Provide the [x, y] coordinate of the cell's center where the given text is located.  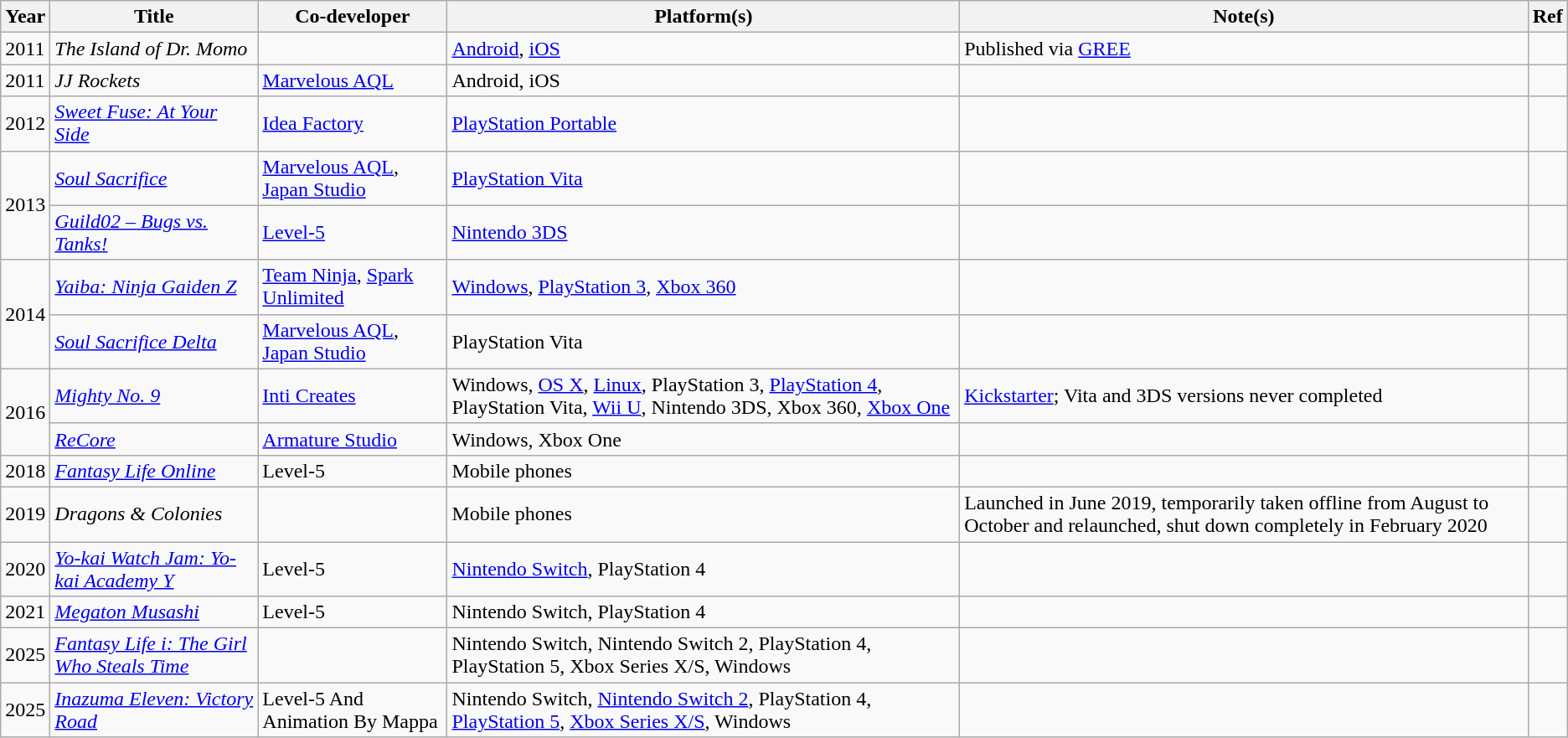
2014 [25, 314]
2013 [25, 205]
Nintendo 3DS [704, 233]
Windows, OS X, Linux, PlayStation 3, PlayStation 4, PlayStation Vita, Wii U, Nintendo 3DS, Xbox 360, Xbox One [704, 395]
Windows, Xbox One [704, 439]
Launched in June 2019, temporarily taken offline from August to October and relaunched, shut down completely in February 2020 [1245, 514]
Marvelous AQL [353, 80]
Inazuma Eleven: Victory Road [154, 710]
Guild02 – Bugs vs. Tanks! [154, 233]
2018 [25, 471]
Year [25, 17]
The Island of Dr. Momo [154, 49]
Soul Sacrifice [154, 178]
Yaiba: Ninja Gaiden Z [154, 286]
Dragons & Colonies [154, 514]
2019 [25, 514]
Ref [1548, 17]
Team Ninja, Spark Unlimited [353, 286]
2016 [25, 412]
ReCore [154, 439]
Kickstarter; Vita and 3DS versions never completed [1245, 395]
Armature Studio [353, 439]
Sweet Fuse: At Your Side [154, 124]
2021 [25, 612]
Platform(s) [704, 17]
Soul Sacrifice Delta [154, 342]
Co-developer [353, 17]
Idea Factory [353, 124]
Inti Creates [353, 395]
PlayStation Portable [704, 124]
Windows, PlayStation 3, Xbox 360 [704, 286]
JJ Rockets [154, 80]
Fantasy Life i: The Girl Who Steals Time [154, 655]
Fantasy Life Online [154, 471]
2020 [25, 568]
Megaton Musashi [154, 612]
Yo-kai Watch Jam: Yo-kai Academy Y [154, 568]
Published via GREE [1245, 49]
Title [154, 17]
Level-5 And Animation By Mappa [353, 710]
Note(s) [1245, 17]
2012 [25, 124]
Mighty No. 9 [154, 395]
